Extract the [X, Y] coordinate from the center of the cell holding the provided text.  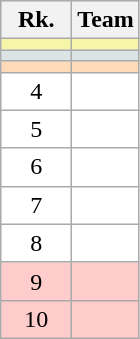
8 [36, 243]
6 [36, 167]
Team [106, 20]
9 [36, 281]
7 [36, 205]
5 [36, 129]
4 [36, 91]
Rk. [36, 20]
10 [36, 319]
